From the cell containing the given text, extract its center point as (X, Y) coordinate. 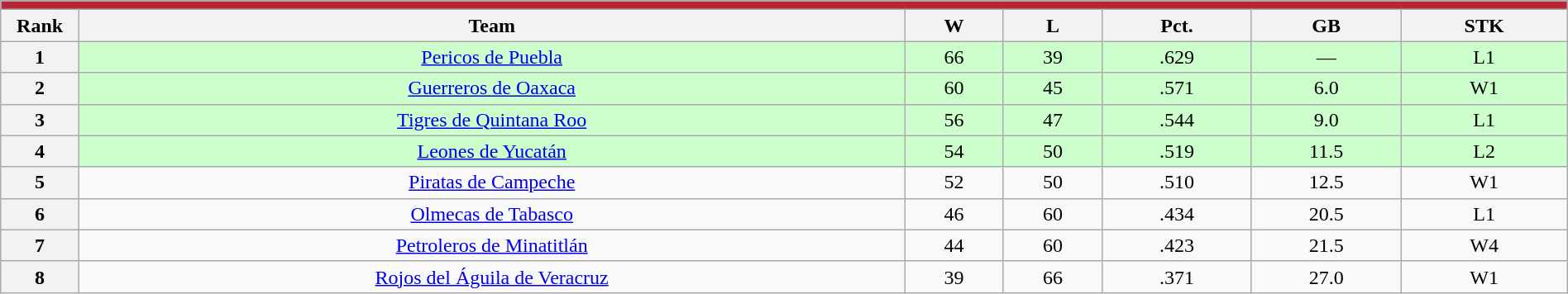
4 (40, 151)
3 (40, 120)
12.5 (1327, 183)
11.5 (1327, 151)
6 (40, 214)
.423 (1178, 245)
Petroleros de Minatitlán (491, 245)
47 (1052, 120)
5 (40, 183)
Leones de Yucatán (491, 151)
.629 (1178, 57)
7 (40, 245)
Team (491, 26)
44 (954, 245)
W4 (1484, 245)
Guerreros de Oaxaca (491, 88)
6.0 (1327, 88)
1 (40, 57)
Pct. (1178, 26)
.544 (1178, 120)
2 (40, 88)
Piratas de Campeche (491, 183)
45 (1052, 88)
.519 (1178, 151)
46 (954, 214)
20.5 (1327, 214)
L (1052, 26)
.434 (1178, 214)
.371 (1178, 277)
.571 (1178, 88)
Tigres de Quintana Roo (491, 120)
Pericos de Puebla (491, 57)
GB (1327, 26)
9.0 (1327, 120)
56 (954, 120)
W (954, 26)
27.0 (1327, 277)
8 (40, 277)
52 (954, 183)
STK (1484, 26)
.510 (1178, 183)
Rank (40, 26)
54 (954, 151)
Rojos del Águila de Veracruz (491, 277)
21.5 (1327, 245)
L2 (1484, 151)
Olmecas de Tabasco (491, 214)
— (1327, 57)
